Identify which cell holds the provided text, then report its [x, y] central coordinate. 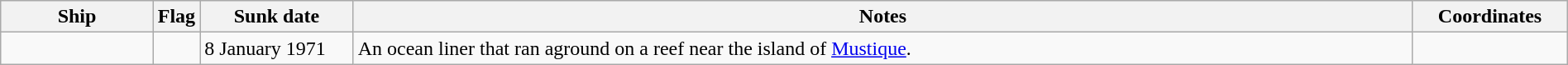
An ocean liner that ran aground on a reef near the island of Mustique. [883, 48]
Sunk date [277, 17]
Flag [176, 17]
Coordinates [1490, 17]
8 January 1971 [277, 48]
Notes [883, 17]
Ship [77, 17]
